For the text-containing cell, return its midpoint in [X, Y] coordinate format. 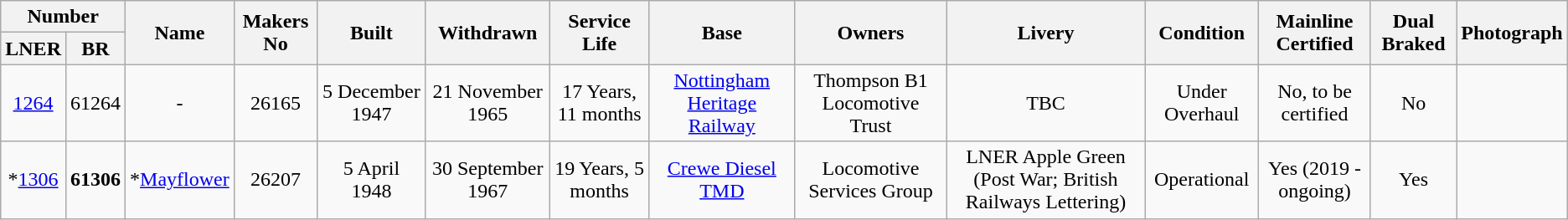
Under Overhaul [1202, 103]
Nottingham Heritage Railway [722, 103]
BR [95, 49]
Number [64, 17]
Yes [1413, 180]
61264 [95, 103]
Yes (2019 - ongoing) [1315, 180]
No, to be certified [1315, 103]
5 December 1947 [372, 103]
Livery [1045, 33]
Thompson B1 Locomotive Trust [871, 103]
30 September 1967 [487, 180]
Condition [1202, 33]
Built [372, 33]
No [1413, 103]
Makers No [275, 33]
19 Years, 5 months [600, 180]
LNER [34, 49]
5 April 1948 [372, 180]
26165 [275, 103]
26207 [275, 180]
1264 [34, 103]
- [180, 103]
Mainline Certified [1315, 33]
Crewe Diesel TMD [722, 180]
Photograph [1513, 33]
Locomotive Services Group [871, 180]
TBC [1045, 103]
Base [722, 33]
*1306 [34, 180]
Withdrawn [487, 33]
Owners [871, 33]
LNER Apple Green (Post War; British Railways Lettering) [1045, 180]
Operational [1202, 180]
Service Life [600, 33]
Dual Braked [1413, 33]
61306 [95, 180]
17 Years, 11 months [600, 103]
*Mayflower [180, 180]
21 November 1965 [487, 103]
Name [180, 33]
